Search for the cell housing the specified text and yield its [x, y] center coordinate. 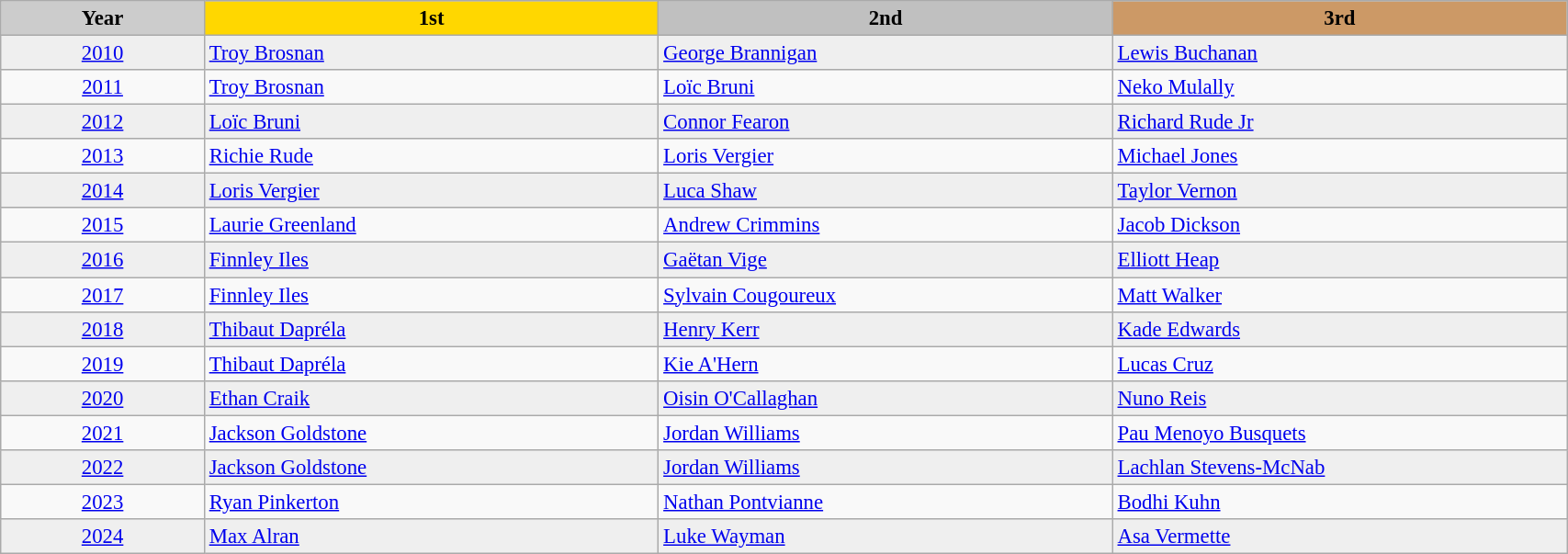
2nd [886, 18]
Ryan Pinkerton [431, 502]
2014 [103, 191]
2017 [103, 295]
Laurie Greenland [431, 225]
Taylor Vernon [1339, 191]
Nuno Reis [1339, 398]
3rd [1339, 18]
Jacob Dickson [1339, 225]
2020 [103, 398]
Elliott Heap [1339, 260]
Bodhi Kuhn [1339, 502]
2015 [103, 225]
2023 [103, 502]
Asa Vermette [1339, 537]
Matt Walker [1339, 295]
Ethan Craik [431, 398]
Neko Mulally [1339, 87]
Sylvain Cougoureux [886, 295]
Gaëtan Vige [886, 260]
2012 [103, 122]
Oisin O'Callaghan [886, 398]
Kie A'Hern [886, 364]
2019 [103, 364]
Connor Fearon [886, 122]
Luca Shaw [886, 191]
Kade Edwards [1339, 329]
George Brannigan [886, 53]
Richard Rude Jr [1339, 122]
Pau Menoyo Busquets [1339, 433]
2024 [103, 537]
Lucas Cruz [1339, 364]
2022 [103, 468]
2011 [103, 87]
Richie Rude [431, 156]
2013 [103, 156]
2010 [103, 53]
2016 [103, 260]
2018 [103, 329]
Lewis Buchanan [1339, 53]
Max Alran [431, 537]
Henry Kerr [886, 329]
Year [103, 18]
1st [431, 18]
Andrew Crimmins [886, 225]
Lachlan Stevens-McNab [1339, 468]
Nathan Pontvianne [886, 502]
Michael Jones [1339, 156]
2021 [103, 433]
Luke Wayman [886, 537]
